Detect which cell encompasses the target text, then output its (X, Y) center coordinate. 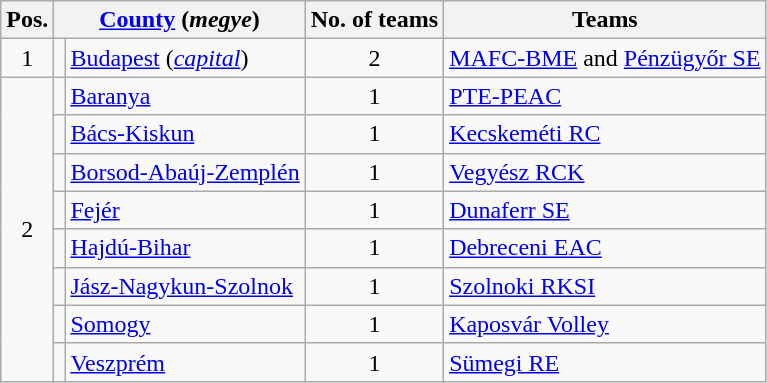
Bács-Kiskun (185, 134)
Dunaferr SE (605, 210)
Jász-Nagykun-Szolnok (185, 286)
Debreceni EAC (605, 248)
Szolnoki RKSI (605, 286)
Fejér (185, 210)
Borsod-Abaúj-Zemplén (185, 172)
Vegyész RCK (605, 172)
Pos. (28, 20)
PTE-PEAC (605, 96)
Hajdú-Bihar (185, 248)
Teams (605, 20)
County (megye) (180, 20)
Kecskeméti RC (605, 134)
Kaposvár Volley (605, 324)
No. of teams (374, 20)
Somogy (185, 324)
Baranya (185, 96)
Sümegi RE (605, 362)
Veszprém (185, 362)
MAFC-BME and Pénzügyőr SE (605, 58)
Budapest (capital) (185, 58)
